Identify which cell holds the provided text, then report its [X, Y] central coordinate. 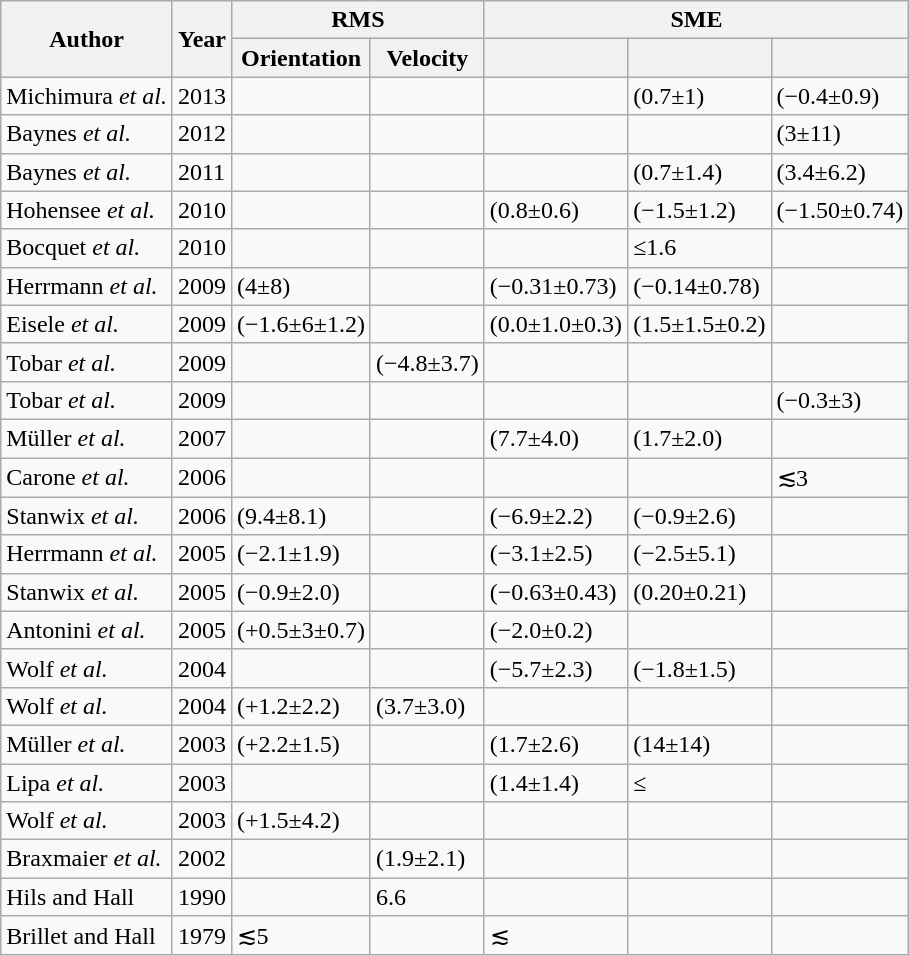
(0.7±1.4) [700, 172]
Hils and Hall [87, 897]
(−1.5±1.2) [700, 210]
(+1.5±4.2) [302, 821]
SME [696, 20]
RMS [358, 20]
2013 [202, 96]
≲3 [840, 478]
(−2.1±1.9) [302, 554]
Michimura et al. [87, 96]
2007 [202, 438]
Braxmaier et al. [87, 859]
≲5 [302, 936]
(−2.0±0.2) [556, 630]
≤ [700, 783]
(3.7±3.0) [427, 706]
(−1.8±1.5) [700, 668]
(−0.3±3) [840, 400]
Brillet and Hall [87, 936]
(−0.9±2.0) [302, 592]
Hohensee et al. [87, 210]
1990 [202, 897]
Year [202, 39]
(14±14) [700, 744]
(+0.5±3±0.7) [302, 630]
(−0.31±0.73) [556, 286]
(1.5±1.5±0.2) [700, 324]
2002 [202, 859]
(−4.8±3.7) [427, 362]
(7.7±4.0) [556, 438]
2012 [202, 134]
(−5.7±2.3) [556, 668]
(1.9±2.1) [427, 859]
(1.4±1.4) [556, 783]
≲ [556, 936]
2011 [202, 172]
(−0.4±0.9) [840, 96]
(+2.2±1.5) [302, 744]
(−1.50±0.74) [840, 210]
Antonini et al. [87, 630]
(−0.9±2.6) [700, 516]
(1.7±2.6) [556, 744]
(0.20±0.21) [700, 592]
(−2.5±5.1) [700, 554]
(4±8) [302, 286]
(+1.2±2.2) [302, 706]
(3±11) [840, 134]
(−0.63±0.43) [556, 592]
Lipa et al. [87, 783]
Author [87, 39]
(3.4±6.2) [840, 172]
Carone et al. [87, 478]
6.6 [427, 897]
(0.7±1) [700, 96]
Bocquet et al. [87, 248]
Velocity [427, 58]
Orientation [302, 58]
1979 [202, 936]
(0.0±1.0±0.3) [556, 324]
(−6.9±2.2) [556, 516]
(−1.6±6±1.2) [302, 324]
(0.8±0.6) [556, 210]
(−3.1±2.5) [556, 554]
Eisele et al. [87, 324]
(9.4±8.1) [302, 516]
(1.7±2.0) [700, 438]
(−0.14±0.78) [700, 286]
≤1.6 [700, 248]
